Extract the (X, Y) coordinate from the center of the cell holding the provided text.  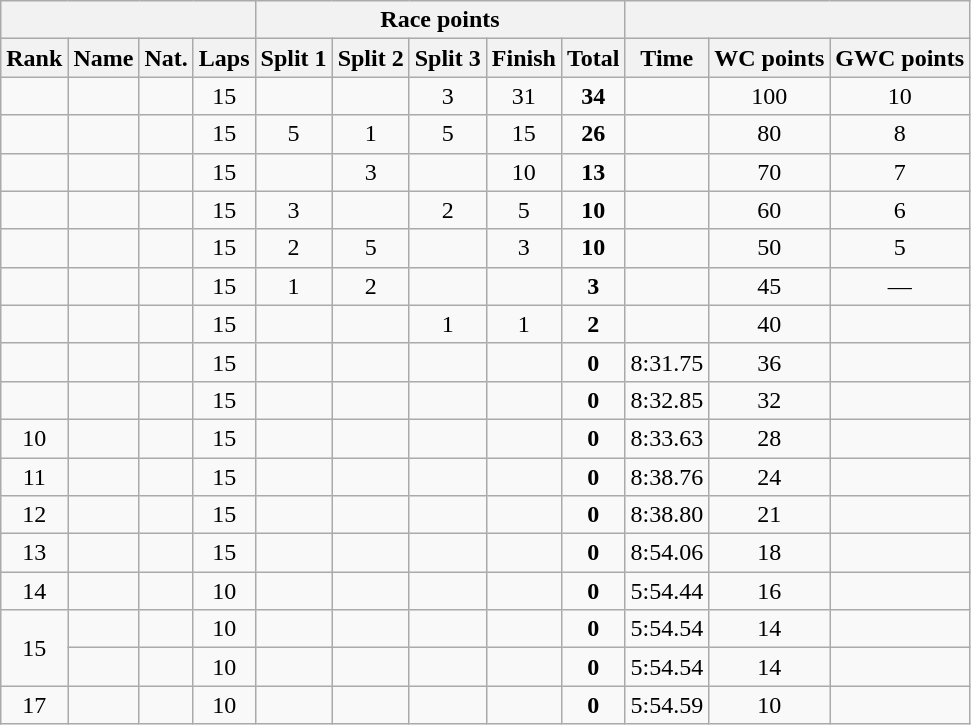
31 (524, 96)
8 (900, 134)
Finish (524, 58)
18 (770, 553)
Split 1 (294, 58)
40 (770, 324)
Split 2 (370, 58)
26 (593, 134)
45 (770, 286)
8:31.75 (667, 362)
Nat. (166, 58)
28 (770, 438)
80 (770, 134)
32 (770, 400)
36 (770, 362)
5:54.59 (667, 705)
11 (34, 477)
WC points (770, 58)
6 (900, 210)
24 (770, 477)
7 (900, 172)
12 (34, 515)
Laps (224, 58)
Name (104, 58)
Total (593, 58)
21 (770, 515)
8:33.63 (667, 438)
100 (770, 96)
16 (770, 591)
GWC points (900, 58)
Time (667, 58)
Race points (440, 20)
8:32.85 (667, 400)
60 (770, 210)
— (900, 286)
Split 3 (448, 58)
70 (770, 172)
8:38.76 (667, 477)
5:54.44 (667, 591)
8:54.06 (667, 553)
50 (770, 248)
17 (34, 705)
34 (593, 96)
8:38.80 (667, 515)
Rank (34, 58)
